From the cell containing the given text, extract its center point as [X, Y] coordinate. 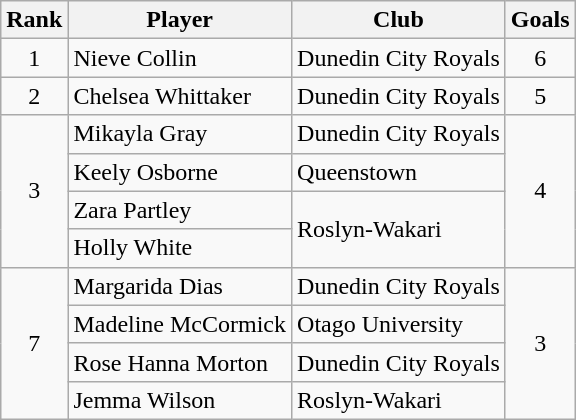
Club [399, 20]
6 [540, 58]
Holly White [180, 248]
Rank [34, 20]
Rose Hanna Morton [180, 362]
Jemma Wilson [180, 400]
2 [34, 96]
Margarida Dias [180, 286]
7 [34, 343]
Player [180, 20]
Madeline McCormick [180, 324]
Otago University [399, 324]
Chelsea Whittaker [180, 96]
Zara Partley [180, 210]
5 [540, 96]
Queenstown [399, 172]
Nieve Collin [180, 58]
1 [34, 58]
Goals [540, 20]
Keely Osborne [180, 172]
4 [540, 191]
Mikayla Gray [180, 134]
